From the cell containing the given text, extract its center point as (x, y) coordinate. 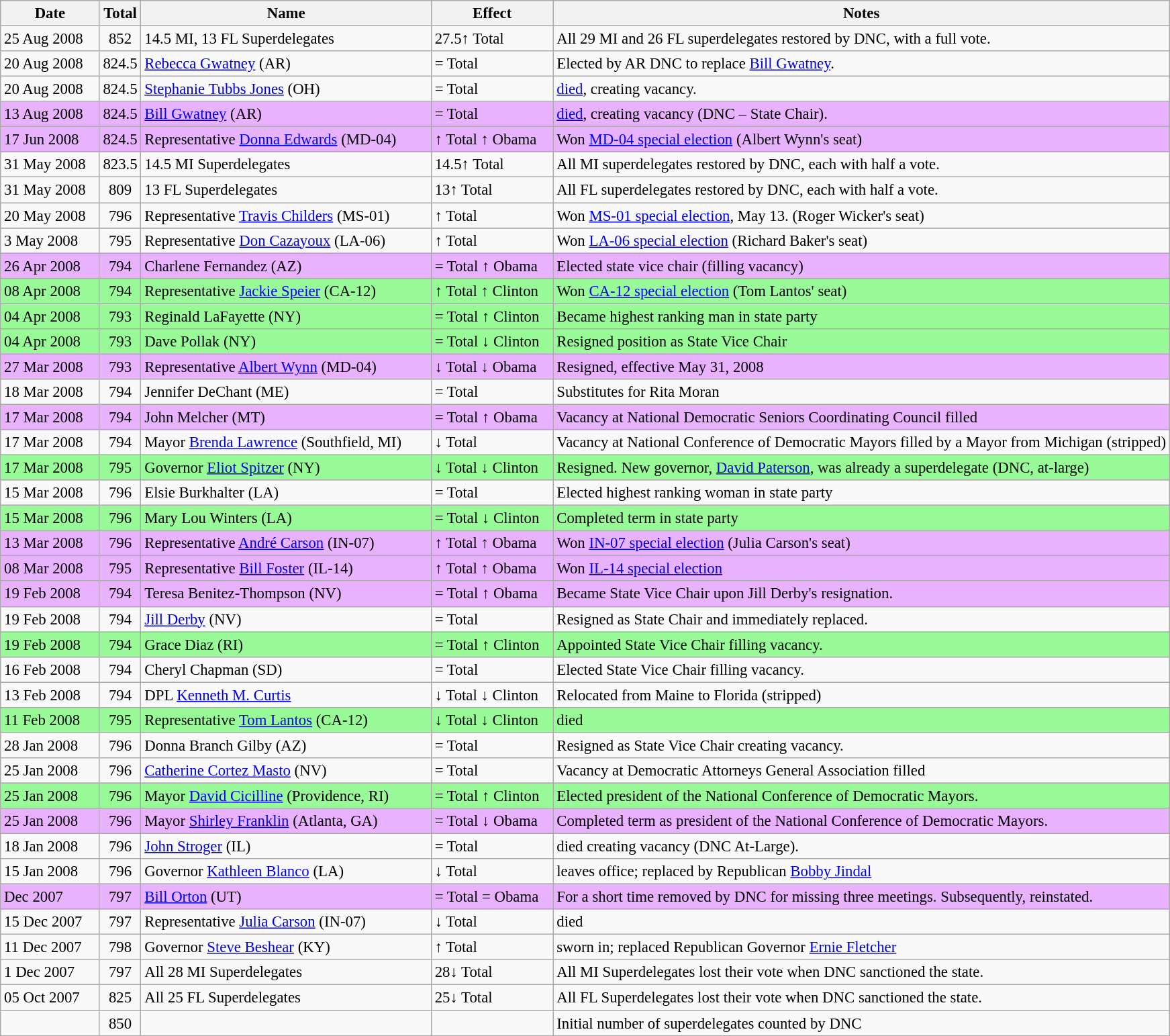
Won MD-04 special election (Albert Wynn's seat) (861, 140)
798 (120, 947)
Stephanie Tubbs Jones (OH) (286, 89)
08 Mar 2008 (50, 569)
Resigned, effective May 31, 2008 (861, 367)
15 Jan 2008 (50, 872)
Notes (861, 13)
Vacancy at National Conference of Democratic Mayors filled by a Mayor from Michigan (stripped) (861, 442)
Resigned. New governor, David Paterson, was already a superdelegate (DNC, at-large) (861, 468)
Appointed State Vice Chair filling vacancy. (861, 645)
825 (120, 998)
Became highest ranking man in state party (861, 316)
Resigned position as State Vice Chair (861, 342)
Mary Lou Winters (LA) (286, 518)
John Melcher (MT) (286, 417)
26 Apr 2008 (50, 266)
↑ Total ↑ Clinton (492, 291)
809 (120, 190)
27 Mar 2008 (50, 367)
Relocated from Maine to Florida (stripped) (861, 695)
Mayor David Cicilline (Providence, RI) (286, 796)
18 Mar 2008 (50, 392)
3 May 2008 (50, 240)
11 Feb 2008 (50, 720)
1 Dec 2007 (50, 973)
Governor Kathleen Blanco (LA) (286, 872)
13↑ Total (492, 190)
Representative Donna Edwards (MD-04) (286, 140)
Won IN-07 special election (Julia Carson's seat) (861, 543)
Name (286, 13)
Representative Tom Lantos (CA-12) (286, 720)
died creating vacancy (DNC At-Large). (861, 847)
Representative André Carson (IN-07) (286, 543)
Elected state vice chair (filling vacancy) (861, 266)
Governor Eliot Spitzer (NY) (286, 468)
All MI superdelegates restored by DNC, each with half a vote. (861, 164)
Elected by AR DNC to replace Bill Gwatney. (861, 64)
Donna Branch Gilby (AZ) (286, 745)
Catherine Cortez Masto (NV) (286, 771)
15 Dec 2007 (50, 922)
Won IL-14 special election (861, 569)
Representative Bill Foster (IL-14) (286, 569)
Won CA-12 special election (Tom Lantos' seat) (861, 291)
All FL superdelegates restored by DNC, each with half a vote. (861, 190)
Teresa Benitez-Thompson (NV) (286, 594)
Won MS-01 special election, May 13. (Roger Wicker's seat) (861, 216)
leaves office; replaced by Republican Bobby Jindal (861, 872)
Resigned as State Chair and immediately replaced. (861, 619)
Charlene Fernandez (AZ) (286, 266)
Representative Travis Childers (MS-01) (286, 216)
25↓ Total (492, 998)
14.5 MI, 13 FL Superdelegates (286, 39)
All 25 FL Superdelegates (286, 998)
Representative Don Cazayoux (LA-06) (286, 240)
11 Dec 2007 (50, 947)
Reginald LaFayette (NY) (286, 316)
Representative Jackie Speier (CA-12) (286, 291)
Elected highest ranking woman in state party (861, 493)
died, creating vacancy. (861, 89)
14.5↑ Total (492, 164)
25 Aug 2008 (50, 39)
Grace Diaz (RI) (286, 645)
Bill Gwatney (AR) (286, 114)
Jennifer DeChant (ME) (286, 392)
All 29 MI and 26 FL superdelegates restored by DNC, with a full vote. (861, 39)
Completed term in state party (861, 518)
17 Jun 2008 (50, 140)
Date (50, 13)
DPL Kenneth M. Curtis (286, 695)
All FL Superdelegates lost their vote when DNC sanctioned the state. (861, 998)
20 May 2008 (50, 216)
14.5 MI Superdelegates (286, 164)
For a short time removed by DNC for missing three meetings. Subsequently, reinstated. (861, 897)
Became State Vice Chair upon Jill Derby's resignation. (861, 594)
John Stroger (IL) (286, 847)
Total (120, 13)
05 Oct 2007 (50, 998)
13 Mar 2008 (50, 543)
Governor Steve Beshear (KY) (286, 947)
Vacancy at National Democratic Seniors Coordinating Council filled (861, 417)
27.5↑ Total (492, 39)
16 Feb 2008 (50, 669)
= Total = Obama (492, 897)
18 Jan 2008 (50, 847)
13 FL Superdelegates (286, 190)
Representative Albert Wynn (MD-04) (286, 367)
Elected State Vice Chair filling vacancy. (861, 669)
28↓ Total (492, 973)
28 Jan 2008 (50, 745)
Won LA-06 special election (Richard Baker's seat) (861, 240)
Completed term as president of the National Conference of Democratic Mayors. (861, 821)
13 Aug 2008 (50, 114)
died, creating vacancy (DNC – State Chair). (861, 114)
Cheryl Chapman (SD) (286, 669)
Elected president of the National Conference of Democratic Mayors. (861, 796)
All 28 MI Superdelegates (286, 973)
Jill Derby (NV) (286, 619)
Effect (492, 13)
↓ Total ↓ Obama (492, 367)
852 (120, 39)
850 (120, 1023)
Initial number of superdelegates counted by DNC (861, 1023)
Dec 2007 (50, 897)
Elsie Burkhalter (LA) (286, 493)
Resigned as State Vice Chair creating vacancy. (861, 745)
Bill Orton (UT) (286, 897)
Vacancy at Democratic Attorneys General Association filled (861, 771)
Rebecca Gwatney (AR) (286, 64)
Dave Pollak (NY) (286, 342)
sworn in; replaced Republican Governor Ernie Fletcher (861, 947)
Mayor Brenda Lawrence (Southfield, MI) (286, 442)
08 Apr 2008 (50, 291)
Mayor Shirley Franklin (Atlanta, GA) (286, 821)
= Total ↓ Obama (492, 821)
Representative Julia Carson (IN-07) (286, 922)
Substitutes for Rita Moran (861, 392)
823.5 (120, 164)
13 Feb 2008 (50, 695)
All MI Superdelegates lost their vote when DNC sanctioned the state. (861, 973)
